Extract the [X, Y] coordinate from the center of the cell holding the provided text.  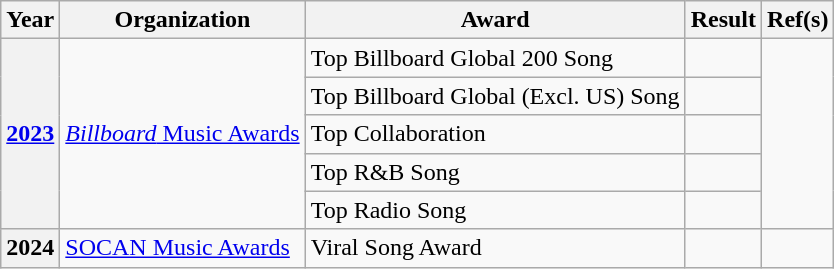
Result [723, 20]
Top Billboard Global (Excl. US) Song [495, 96]
Award [495, 20]
SOCAN Music Awards [182, 248]
2024 [30, 248]
Viral Song Award [495, 248]
Top Billboard Global 200 Song [495, 58]
Top Collaboration [495, 134]
Billboard Music Awards [182, 134]
Organization [182, 20]
Top Radio Song [495, 210]
2023 [30, 134]
Top R&B Song [495, 172]
Ref(s) [798, 20]
Year [30, 20]
